Detect which cell encompasses the target text, then output its (x, y) center coordinate. 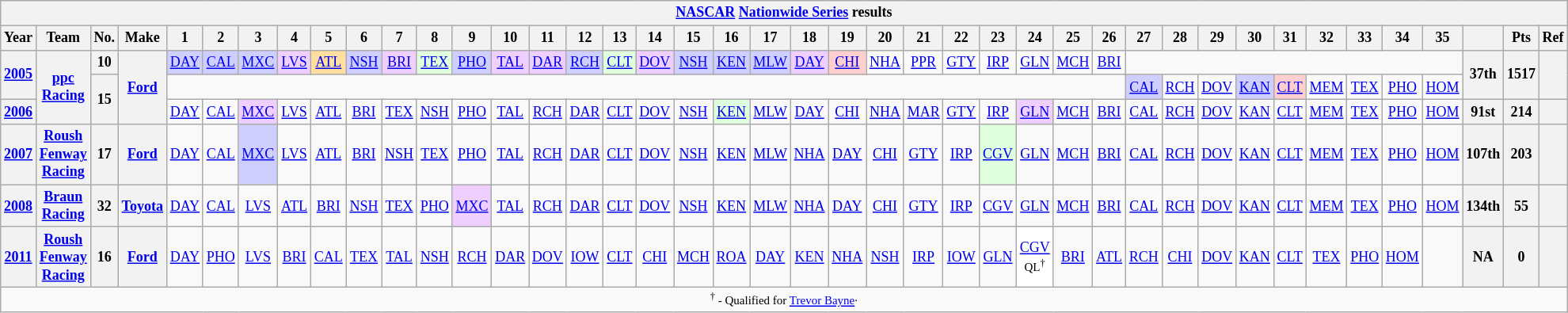
Pts (1522, 38)
0 (1522, 257)
Make (143, 38)
† - Qualified for Trevor Bayne· (784, 300)
7 (399, 38)
24 (1034, 38)
29 (1217, 38)
9 (472, 38)
PPR (923, 62)
3 (258, 38)
91st (1483, 111)
134th (1483, 206)
8 (434, 38)
22 (961, 38)
ROA (732, 257)
1 (185, 38)
NA (1483, 257)
55 (1522, 206)
2007 (19, 155)
2006 (19, 111)
MAR (923, 111)
203 (1522, 155)
2011 (19, 257)
34 (1403, 38)
21 (923, 38)
25 (1073, 38)
Toyota (143, 206)
Year (19, 38)
12 (584, 38)
19 (847, 38)
214 (1522, 111)
ppc Racing (63, 87)
28 (1180, 38)
5 (328, 38)
26 (1109, 38)
CGVQL† (1034, 257)
2 (220, 38)
30 (1254, 38)
Ref (1553, 38)
Team (63, 38)
13 (619, 38)
2005 (19, 74)
Braun Racing (63, 206)
35 (1443, 38)
31 (1289, 38)
18 (809, 38)
1517 (1522, 74)
No. (105, 38)
27 (1144, 38)
6 (364, 38)
14 (655, 38)
4 (295, 38)
23 (998, 38)
37th (1483, 74)
2008 (19, 206)
107th (1483, 155)
11 (548, 38)
33 (1365, 38)
20 (885, 38)
NASCAR Nationwide Series results (784, 13)
